Capture the cell that displays the provided text and extract its (X, Y) central coordinate. 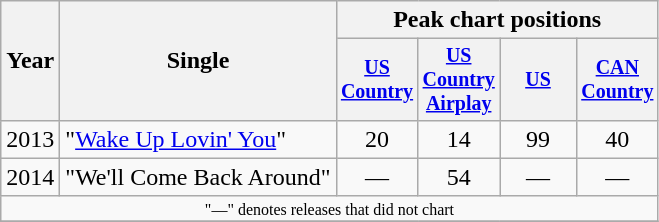
Peak chart positions (497, 20)
CAN Country (617, 80)
US (538, 80)
US Country (377, 80)
54 (459, 177)
2014 (30, 177)
Single (198, 61)
20 (377, 139)
"Wake Up Lovin' You" (198, 139)
2013 (30, 139)
"—" denotes releases that did not chart (330, 208)
40 (617, 139)
14 (459, 139)
Year (30, 61)
99 (538, 139)
"We'll Come Back Around" (198, 177)
US Country Airplay (459, 80)
